For the text-containing cell, return its midpoint in (x, y) coordinate format. 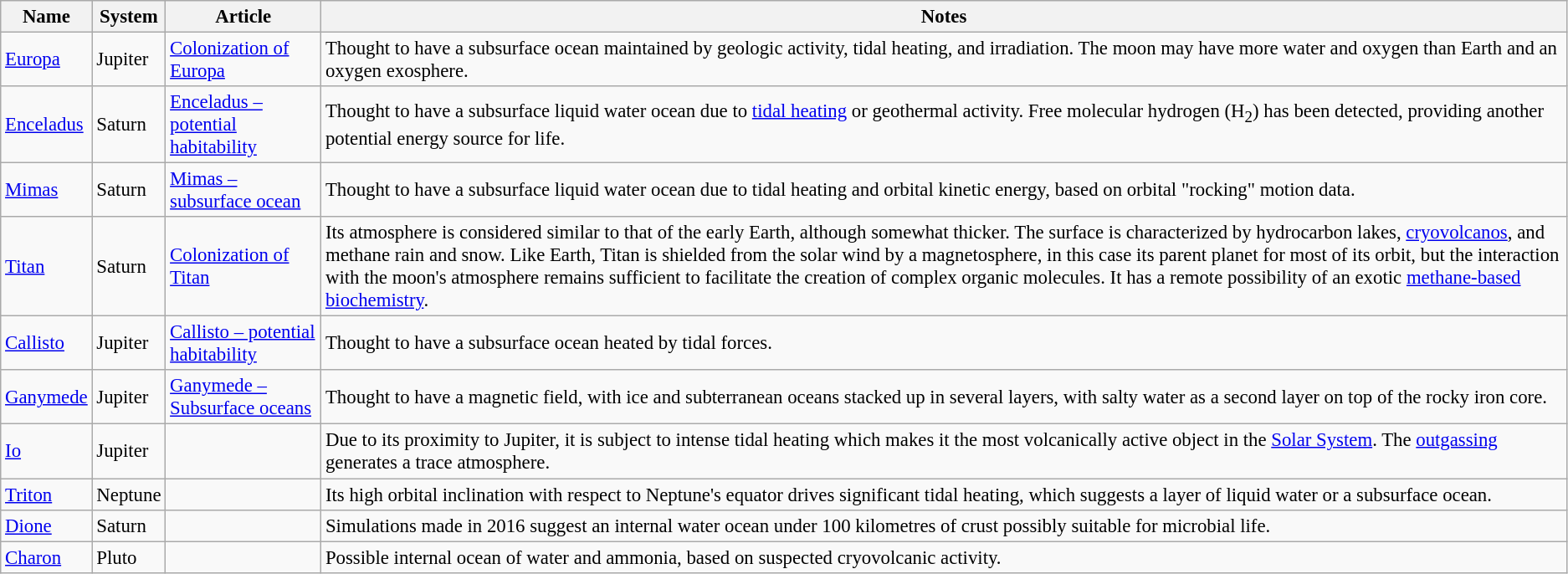
Dione (47, 525)
Mimas – subsurface ocean (243, 191)
Thought to have a subsurface ocean heated by tidal forces. (944, 343)
Ganymede – Subsurface oceans (243, 397)
Triton (47, 495)
Simulations made in 2016 suggest an internal water ocean under 100 kilometres of crust possibly suitable for microbial life. (944, 525)
Charon (47, 557)
System (129, 17)
Enceladus – potential habitability (243, 125)
Colonization of Europa (243, 60)
Colonization of Titan (243, 266)
Callisto – potential habitability (243, 343)
Possible internal ocean of water and ammonia, based on suspected cryovolcanic activity. (944, 557)
Name (47, 17)
Io (47, 452)
Mimas (47, 191)
Callisto (47, 343)
Pluto (129, 557)
Europa (47, 60)
Article (243, 17)
Titan (47, 266)
Notes (944, 17)
Neptune (129, 495)
Thought to have a subsurface liquid water ocean due to tidal heating and orbital kinetic energy, based on orbital "rocking" motion data. (944, 191)
Enceladus (47, 125)
Ganymede (47, 397)
